Search for the cell housing the specified text and yield its [x, y] center coordinate. 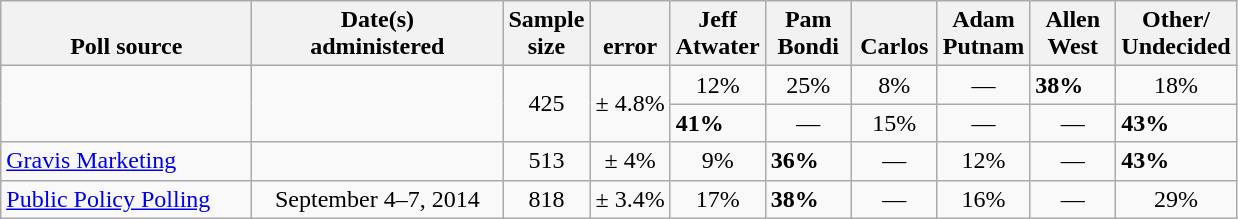
Gravis Marketing [126, 161]
September 4–7, 2014 [378, 199]
PamBondi [808, 34]
513 [546, 161]
425 [546, 104]
25% [808, 85]
± 4.8% [630, 104]
818 [546, 199]
Other/Undecided [1176, 34]
Public Policy Polling [126, 199]
AdamPutnam [983, 34]
29% [1176, 199]
15% [894, 123]
Samplesize [546, 34]
JeffAtwater [718, 34]
± 4% [630, 161]
Carlos [894, 34]
AllenWest [1073, 34]
18% [1176, 85]
Date(s)administered [378, 34]
error [630, 34]
16% [983, 199]
41% [718, 123]
8% [894, 85]
17% [718, 199]
Poll source [126, 34]
± 3.4% [630, 199]
9% [718, 161]
36% [808, 161]
